Scan for the cell matching the given text and deliver its [x, y] coordinate at center. 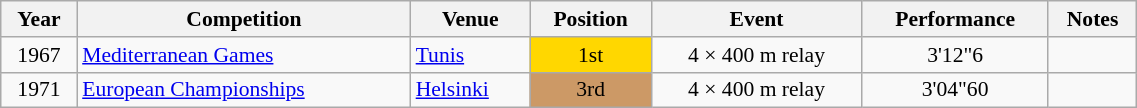
1967 [39, 55]
Position [590, 19]
Year [39, 19]
Helsinki [470, 90]
3'12"6 [955, 55]
3rd [590, 90]
3'04"60 [955, 90]
1971 [39, 90]
Event [756, 19]
Tunis [470, 55]
1st [590, 55]
Notes [1092, 19]
Venue [470, 19]
Competition [244, 19]
Mediterranean Games [244, 55]
Performance [955, 19]
European Championships [244, 90]
